Return (x, y) of the center of cell containing provided text 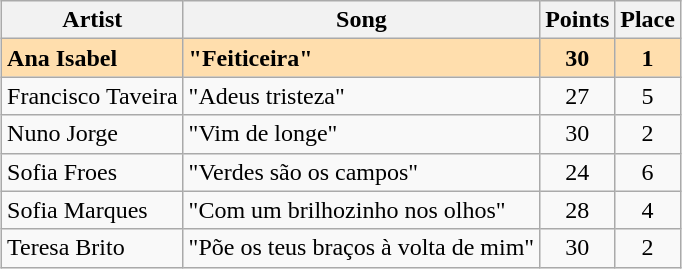
1 (648, 58)
Place (648, 20)
Ana Isabel (93, 58)
Francisco Taveira (93, 96)
24 (578, 172)
"Vim de longe" (362, 134)
Sofia Froes (93, 172)
6 (648, 172)
Sofia Marques (93, 210)
"Verdes são os campos" (362, 172)
4 (648, 210)
Artist (93, 20)
"Põe os teus braços à volta de mim" (362, 248)
"Adeus tristeza" (362, 96)
Song (362, 20)
"Com um brilhozinho nos olhos" (362, 210)
28 (578, 210)
"Feiticeira" (362, 58)
27 (578, 96)
Teresa Brito (93, 248)
Points (578, 20)
5 (648, 96)
Nuno Jorge (93, 134)
